Locate the cell with the specified text and output its (x, y) center coordinate. 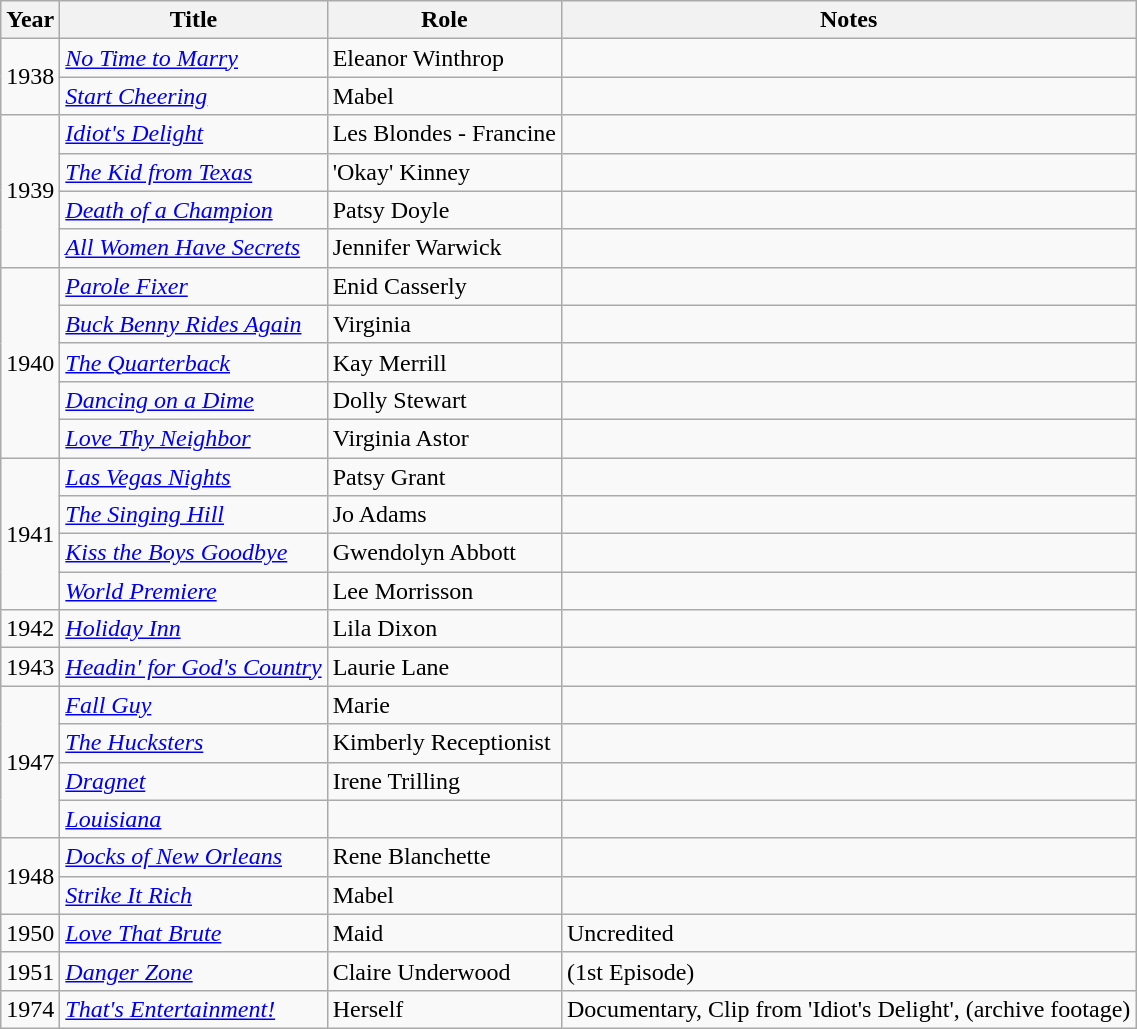
Start Cheering (194, 96)
Lila Dixon (444, 629)
1948 (30, 876)
Headin' for God's Country (194, 667)
Parole Fixer (194, 286)
Strike It Rich (194, 895)
Virginia (444, 324)
The Quarterback (194, 362)
Notes (848, 20)
Herself (444, 1009)
1941 (30, 534)
Dolly Stewart (444, 400)
Uncredited (848, 933)
Buck Benny Rides Again (194, 324)
Holiday Inn (194, 629)
Lee Morrisson (444, 591)
1939 (30, 191)
Virginia Astor (444, 438)
Jo Adams (444, 515)
World Premiere (194, 591)
All Women Have Secrets (194, 248)
(1st Episode) (848, 971)
The Kid from Texas (194, 172)
Title (194, 20)
Danger Zone (194, 971)
Fall Guy (194, 705)
1940 (30, 362)
Claire Underwood (444, 971)
Idiot's Delight (194, 134)
1951 (30, 971)
Irene Trilling (444, 781)
Las Vegas Nights (194, 477)
1943 (30, 667)
Marie (444, 705)
Gwendolyn Abbott (444, 553)
Docks of New Orleans (194, 857)
Laurie Lane (444, 667)
1950 (30, 933)
Les Blondes - Francine (444, 134)
'Okay' Kinney (444, 172)
1974 (30, 1009)
The Singing Hill (194, 515)
The Hucksters (194, 743)
Kimberly Receptionist (444, 743)
Dancing on a Dime (194, 400)
Kiss the Boys Goodbye (194, 553)
That's Entertainment! (194, 1009)
1942 (30, 629)
Patsy Grant (444, 477)
Dragnet (194, 781)
Love Thy Neighbor (194, 438)
Love That Brute (194, 933)
Kay Merrill (444, 362)
Death of a Champion (194, 210)
Role (444, 20)
Enid Casserly (444, 286)
Louisiana (194, 819)
Jennifer Warwick (444, 248)
Maid (444, 933)
Documentary, Clip from 'Idiot's Delight', (archive footage) (848, 1009)
No Time to Marry (194, 58)
Year (30, 20)
1938 (30, 77)
Eleanor Winthrop (444, 58)
Patsy Doyle (444, 210)
1947 (30, 762)
Rene Blanchette (444, 857)
